Find where the given text appears and provide that cell's center as [x, y] coordinate. 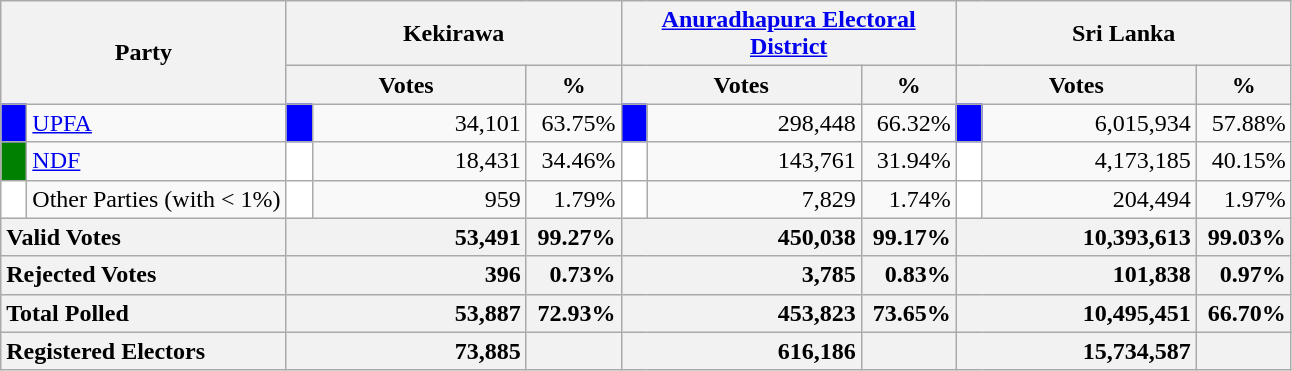
99.03% [1244, 237]
99.17% [908, 237]
10,393,613 [1076, 237]
453,823 [741, 313]
101,838 [1076, 275]
53,491 [406, 237]
Kekirawa [454, 34]
57.88% [1244, 123]
1.79% [574, 199]
1.97% [1244, 199]
0.83% [908, 275]
450,038 [741, 237]
40.15% [1244, 161]
66.70% [1244, 313]
6,015,934 [1089, 123]
72.93% [574, 313]
NDF [156, 161]
Party [144, 52]
959 [419, 199]
18,431 [419, 161]
34.46% [574, 161]
Registered Electors [144, 351]
73,885 [406, 351]
7,829 [754, 199]
53,887 [406, 313]
15,734,587 [1076, 351]
34,101 [419, 123]
204,494 [1089, 199]
3,785 [741, 275]
63.75% [574, 123]
Valid Votes [144, 237]
66.32% [908, 123]
73.65% [908, 313]
616,186 [741, 351]
Other Parties (with < 1%) [156, 199]
Total Polled [144, 313]
1.74% [908, 199]
4,173,185 [1089, 161]
10,495,451 [1076, 313]
396 [406, 275]
143,761 [754, 161]
298,448 [754, 123]
Rejected Votes [144, 275]
0.97% [1244, 275]
31.94% [908, 161]
Anuradhapura Electoral District [788, 34]
99.27% [574, 237]
Sri Lanka [1124, 34]
0.73% [574, 275]
UPFA [156, 123]
